Return the (x, y) coordinate for the center point of the cell that contains the specified text.  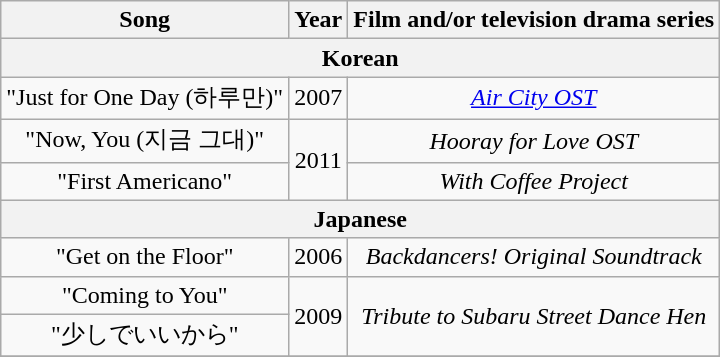
Song (145, 20)
"Get on the Floor" (145, 257)
Year (318, 20)
"Coming to You" (145, 295)
With Coffee Project (534, 181)
Film and/or television drama series (534, 20)
2011 (318, 160)
"Now, You (지금 그대)" (145, 140)
2006 (318, 257)
"First Americano" (145, 181)
"少しでいいから" (145, 336)
2009 (318, 316)
Japanese (360, 219)
Korean (360, 58)
Tribute to Subaru Street Dance Hen (534, 316)
Hooray for Love OST (534, 140)
"Just for One Day (하루만)" (145, 98)
Air City OST (534, 98)
Backdancers! Original Soundtrack (534, 257)
2007 (318, 98)
